Output the [x, y] coordinate of the center of the cell containing the given text.  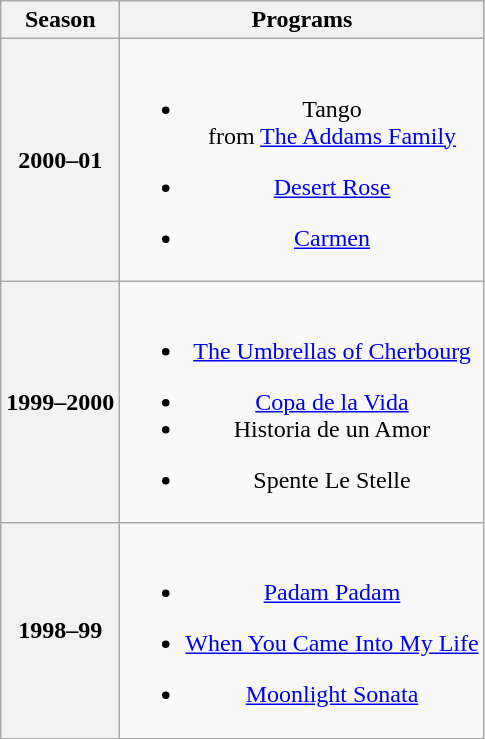
1999–2000 [60, 402]
Tangofrom The Addams FamilyDesert RoseCarmen [302, 160]
1998–99 [60, 630]
Padam PadamWhen You Came Into My LifeMoonlight Sonata [302, 630]
The Umbrellas of CherbourgCopa de la VidaHistoria de un AmorSpente Le Stelle [302, 402]
2000–01 [60, 160]
Season [60, 20]
Programs [302, 20]
